Identify which cell holds the provided text, then report its (X, Y) central coordinate. 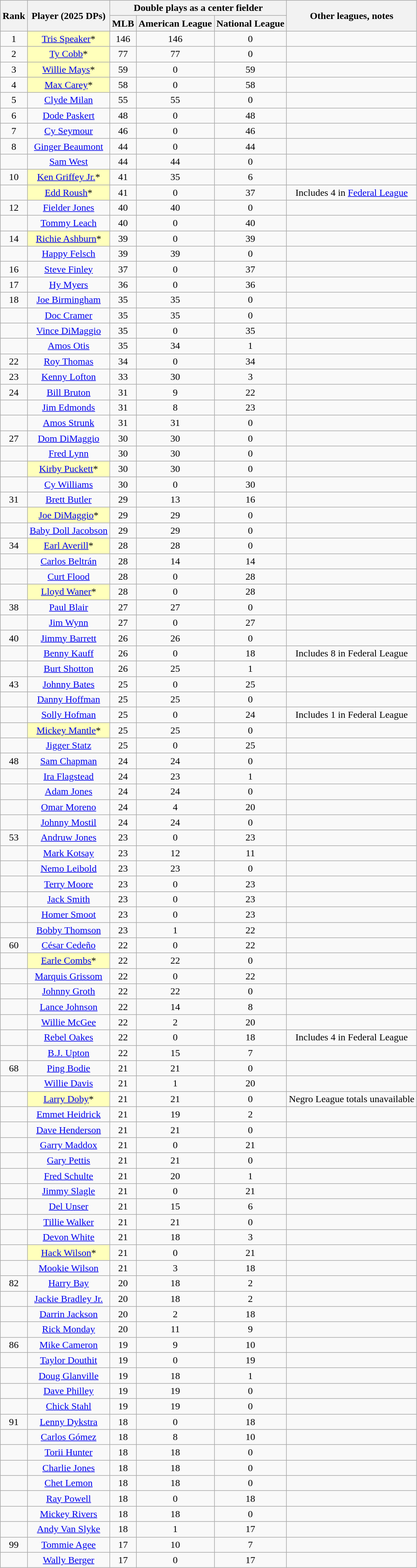
Other leagues, notes (352, 16)
Cy Williams (69, 484)
Willie Mays* (69, 69)
Mickey Mantle* (69, 730)
Hy Myers (69, 285)
Doc Cramer (69, 315)
Torii Hunter (69, 1453)
Lenny Dykstra (69, 1421)
Richie Ashburn* (69, 239)
Darrin Jackson (69, 1314)
Gary Pettis (69, 1160)
Roy Thomas (69, 361)
Burt Shotton (69, 669)
Mike Cameron (69, 1345)
Willie McGee (69, 1022)
Del Unser (69, 1207)
Includes 8 in Federal League (352, 653)
Kenny Lofton (69, 377)
Homer Smoot (69, 914)
Dode Paskert (69, 115)
Devon White (69, 1237)
Danny Hoffman (69, 700)
43 (14, 684)
Nemo Leibold (69, 868)
Tommy Leach (69, 223)
Paul Blair (69, 607)
Sam West (69, 161)
Ray Powell (69, 1499)
Benny Kauff (69, 653)
Lance Johnson (69, 1007)
Johnny Bates (69, 684)
Johnny Groth (69, 992)
Jimmy Slagle (69, 1191)
38 (14, 607)
Jim Edmonds (69, 407)
Amos Otis (69, 346)
Kirby Puckett* (69, 469)
Hack Wilson* (69, 1253)
Curt Flood (69, 576)
Double plays as a center fielder (198, 8)
Andy Van Slyke (69, 1529)
Adam Jones (69, 792)
Joe DiMaggio* (69, 515)
Negro League totals unavailable (352, 1099)
Dave Philley (69, 1391)
Baby Doll Jacobson (69, 530)
Cy Seymour (69, 131)
American League (175, 23)
Mickey Rivers (69, 1514)
Dom DiMaggio (69, 438)
Sam Chapman (69, 761)
Omar Moreno (69, 807)
Rebel Oakes (69, 1038)
Taylor Douthit (69, 1360)
Willie Davis (69, 1084)
Player (2025 DPs) (69, 16)
Bill Bruton (69, 392)
Ken Griffey Jr.* (69, 177)
Larry Doby* (69, 1099)
Bobby Thomson (69, 930)
Solly Hofman (69, 715)
Jack Smith (69, 899)
68 (14, 1068)
Jigger Statz (69, 746)
53 (14, 838)
B.J. Upton (69, 1053)
Johnny Mostil (69, 822)
13 (175, 500)
Brett Butler (69, 500)
Lloyd Waner* (69, 592)
Edd Roush* (69, 193)
MLB (123, 23)
Chet Lemon (69, 1483)
Rick Monday (69, 1329)
Jim Wynn (69, 623)
Doug Glanville (69, 1375)
Ira Flagstead (69, 776)
Joe Birmingham (69, 300)
César Cedeño (69, 945)
Marquis Grissom (69, 976)
Max Carey* (69, 85)
5 (14, 100)
91 (14, 1421)
Fred Schulte (69, 1176)
82 (14, 1283)
Clyde Milan (69, 100)
Fred Lynn (69, 454)
Ping Bodie (69, 1068)
99 (14, 1545)
Tommie Agee (69, 1545)
Happy Felsch (69, 254)
Earl Averill* (69, 546)
Carlos Beltrán (69, 561)
Garry Maddox (69, 1145)
Rank (14, 16)
Carlos Gómez (69, 1437)
Ty Cobb* (69, 54)
Vince DiMaggio (69, 331)
33 (123, 377)
Ginger Beaumont (69, 146)
Dave Henderson (69, 1130)
Harry Bay (69, 1283)
Tillie Walker (69, 1222)
Steve Finley (69, 269)
Fielder Jones (69, 208)
Chick Stahl (69, 1406)
Mark Kotsay (69, 853)
Earle Combs* (69, 961)
Terry Moore (69, 884)
60 (14, 945)
Jimmy Barrett (69, 638)
Emmet Heidrick (69, 1114)
Charlie Jones (69, 1468)
Wally Berger (69, 1560)
Tris Speaker* (69, 39)
Includes 1 in Federal League (352, 715)
Andruw Jones (69, 838)
86 (14, 1345)
National League (250, 23)
Jackie Bradley Jr. (69, 1299)
Amos Strunk (69, 423)
Mookie Wilson (69, 1268)
